Find where the given text appears and provide that cell's center as [X, Y] coordinate. 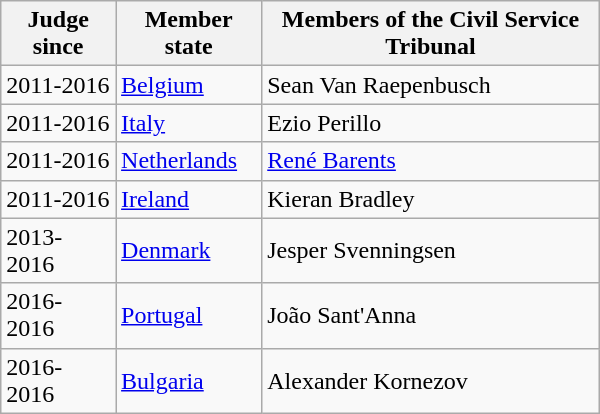
René Barents [431, 161]
Belgium [189, 85]
Jesper Svenningsen [431, 250]
Judge since [58, 34]
Sean Van Raepenbusch [431, 85]
Ireland [189, 199]
Bulgaria [189, 380]
Member state [189, 34]
Alexander Kornezov [431, 380]
Members of the Civil Service Tribunal [431, 34]
Portugal [189, 316]
Ezio Perillo [431, 123]
Netherlands [189, 161]
Denmark [189, 250]
João Sant'Anna [431, 316]
Kieran Bradley [431, 199]
2013-2016 [58, 250]
Italy [189, 123]
